Output the [x, y] coordinate of the center of the cell containing the given text.  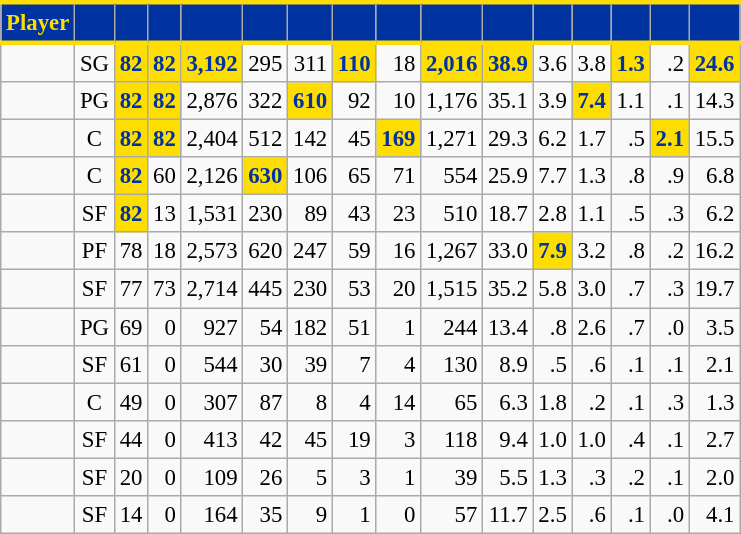
322 [266, 101]
3.8 [592, 62]
9.4 [508, 439]
109 [212, 477]
73 [164, 289]
87 [266, 402]
3.5 [714, 327]
42 [266, 439]
10 [398, 101]
78 [130, 251]
49 [130, 402]
5.8 [552, 289]
53 [354, 289]
2,404 [212, 139]
630 [266, 176]
106 [310, 176]
2,573 [212, 251]
14.3 [714, 101]
5 [310, 477]
1,531 [212, 214]
24.6 [714, 62]
130 [452, 364]
1,176 [452, 101]
3.2 [592, 251]
43 [354, 214]
7 [354, 364]
620 [266, 251]
610 [310, 101]
30 [266, 364]
1,271 [452, 139]
Player [38, 22]
927 [212, 327]
38.9 [508, 62]
.9 [670, 176]
307 [212, 402]
33.0 [508, 251]
16.2 [714, 251]
35.1 [508, 101]
9 [310, 515]
PF [95, 251]
118 [452, 439]
1,515 [452, 289]
19.7 [714, 289]
7.7 [552, 176]
169 [398, 139]
247 [310, 251]
1.7 [592, 139]
18.7 [508, 214]
4.1 [714, 515]
5.5 [508, 477]
15.5 [714, 139]
19 [354, 439]
182 [310, 327]
26 [266, 477]
29.3 [508, 139]
92 [354, 101]
164 [212, 515]
8.9 [508, 364]
59 [354, 251]
23 [398, 214]
7.9 [552, 251]
1,267 [452, 251]
16 [398, 251]
13 [164, 214]
.4 [630, 439]
71 [398, 176]
57 [452, 515]
544 [212, 364]
89 [310, 214]
13.4 [508, 327]
6.3 [508, 402]
110 [354, 62]
510 [452, 214]
1.8 [552, 402]
7.4 [592, 101]
2.8 [552, 214]
77 [130, 289]
2,126 [212, 176]
6.8 [714, 176]
54 [266, 327]
142 [310, 139]
SG [95, 62]
61 [130, 364]
2,016 [452, 62]
3.0 [592, 289]
35.2 [508, 289]
295 [266, 62]
60 [164, 176]
2.7 [714, 439]
2.6 [592, 327]
2.5 [552, 515]
2,876 [212, 101]
69 [130, 327]
311 [310, 62]
35 [266, 515]
44 [130, 439]
445 [266, 289]
3.6 [552, 62]
51 [354, 327]
512 [266, 139]
244 [452, 327]
3.9 [552, 101]
11.7 [508, 515]
8 [310, 402]
2.0 [714, 477]
554 [452, 176]
25.9 [508, 176]
2,714 [212, 289]
3,192 [212, 62]
413 [212, 439]
